Detect which cell encompasses the target text, then output its [x, y] center coordinate. 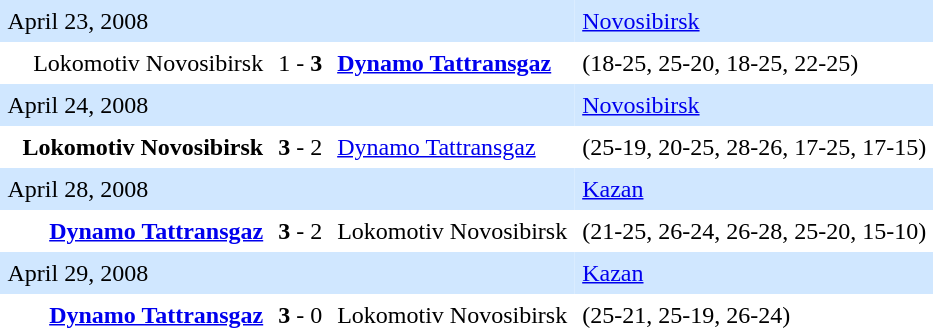
April 24, 2008 [288, 105]
April 23, 2008 [288, 21]
April 29, 2008 [288, 273]
April 28, 2008 [288, 189]
1 - 3 [300, 63]
